Scan for the cell matching the given text and deliver its [X, Y] coordinate at center. 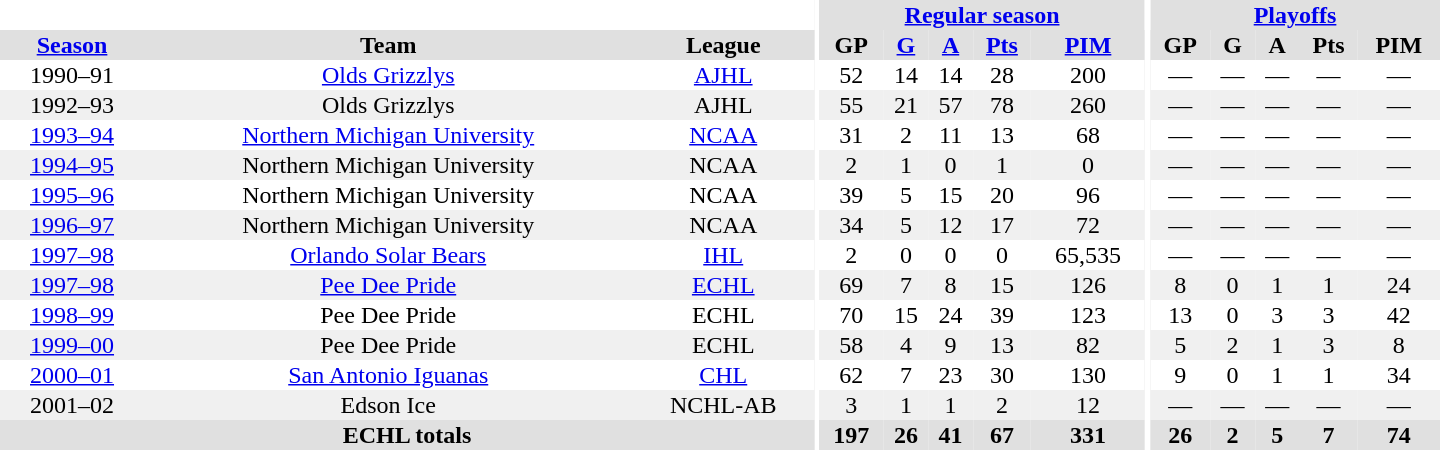
Edson Ice [388, 405]
200 [1088, 75]
58 [852, 345]
28 [1002, 75]
260 [1088, 105]
82 [1088, 345]
62 [852, 375]
68 [1088, 135]
96 [1088, 195]
67 [1002, 435]
1998–99 [72, 315]
CHL [723, 375]
1990–91 [72, 75]
42 [1399, 315]
11 [950, 135]
57 [950, 105]
41 [950, 435]
126 [1088, 285]
1993–94 [72, 135]
League [723, 45]
San Antonio Iguanas [388, 375]
Team [388, 45]
130 [1088, 375]
52 [852, 75]
ECHL totals [407, 435]
Regular season [982, 15]
2000–01 [72, 375]
Playoffs [1295, 15]
72 [1088, 225]
1996–97 [72, 225]
74 [1399, 435]
Orlando Solar Bears [388, 255]
23 [950, 375]
31 [852, 135]
1995–96 [72, 195]
69 [852, 285]
55 [852, 105]
70 [852, 315]
65,535 [1088, 255]
1994–95 [72, 165]
4 [906, 345]
1999–00 [72, 345]
30 [1002, 375]
Season [72, 45]
17 [1002, 225]
IHL [723, 255]
78 [1002, 105]
21 [906, 105]
NCHL-AB [723, 405]
2001–02 [72, 405]
20 [1002, 195]
123 [1088, 315]
331 [1088, 435]
1992–93 [72, 105]
197 [852, 435]
